Return [X, Y] of the center of cell containing provided text 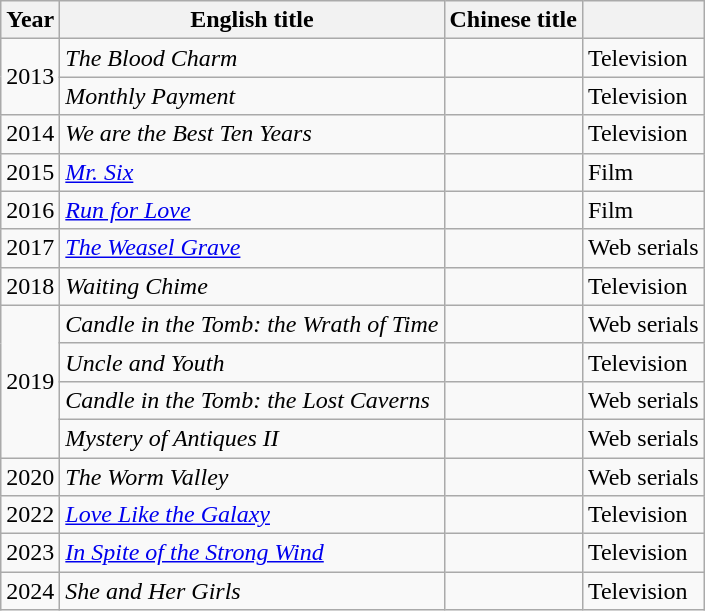
Chinese title [513, 20]
Mystery of Antiques II [252, 438]
Waiting Chime [252, 286]
2017 [30, 248]
2022 [30, 515]
She and Her Girls [252, 591]
2020 [30, 477]
Monthly Payment [252, 96]
Mr. Six [252, 172]
We are the Best Ten Years [252, 134]
The Blood Charm [252, 58]
Year [30, 20]
2024 [30, 591]
The Worm Valley [252, 477]
2019 [30, 381]
English title [252, 20]
Candle in the Tomb: the Lost Caverns [252, 400]
2015 [30, 172]
2016 [30, 210]
Run for Love [252, 210]
2014 [30, 134]
Candle in the Tomb: the Wrath of Time [252, 324]
2018 [30, 286]
The Weasel Grave [252, 248]
2013 [30, 77]
Uncle and Youth [252, 362]
In Spite of the Strong Wind [252, 553]
2023 [30, 553]
Love Like the Galaxy [252, 515]
